Output the [x, y] coordinate of the center of the cell containing the given text.  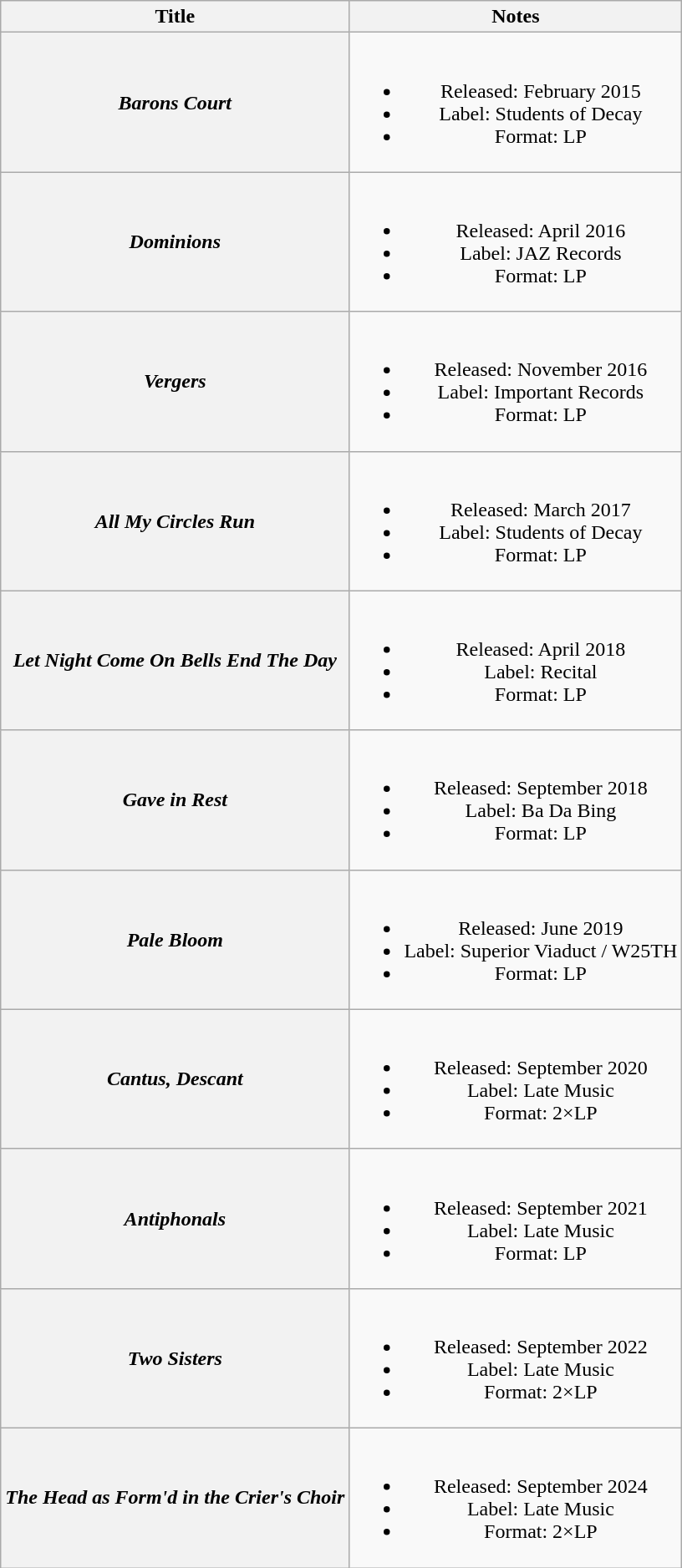
Released: March 2017Label: Students of DecayFormat: LP [516, 521]
Vergers [176, 381]
Released: April 2016Label: JAZ RecordsFormat: LP [516, 242]
Released: September 2022Label: Late MusicFormat: 2×LP [516, 1358]
Gave in Rest [176, 800]
Two Sisters [176, 1358]
Released: September 2021Label: Late MusicFormat: LP [516, 1218]
Antiphonals [176, 1218]
The Head as Form'd in the Crier's Choir [176, 1497]
Released: September 2020Label: Late MusicFormat: 2×LP [516, 1079]
Notes [516, 17]
Cantus, Descant [176, 1079]
Released: February 2015Label: Students of DecayFormat: LP [516, 102]
Released: September 2024Label: Late MusicFormat: 2×LP [516, 1497]
Released: April 2018Label: RecitalFormat: LP [516, 660]
Released: November 2016Label: Important RecordsFormat: LP [516, 381]
Title [176, 17]
Barons Court [176, 102]
All My Circles Run [176, 521]
Dominions [176, 242]
Let Night Come On Bells End The Day [176, 660]
Released: September 2018Label: Ba Da BingFormat: LP [516, 800]
Released: June 2019Label: Superior Viaduct / W25THFormat: LP [516, 939]
Pale Bloom [176, 939]
